Scan for the cell matching the given text and deliver its (X, Y) coordinate at center. 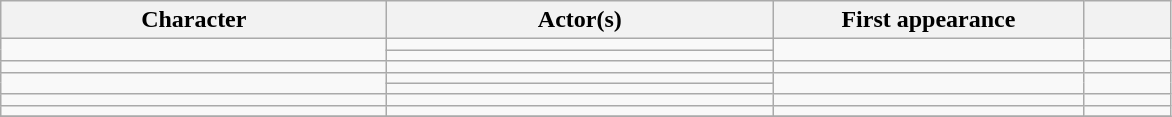
First appearance (928, 20)
Actor(s) (580, 20)
Character (194, 20)
